Locate the cell with the specified text and output its (X, Y) center coordinate. 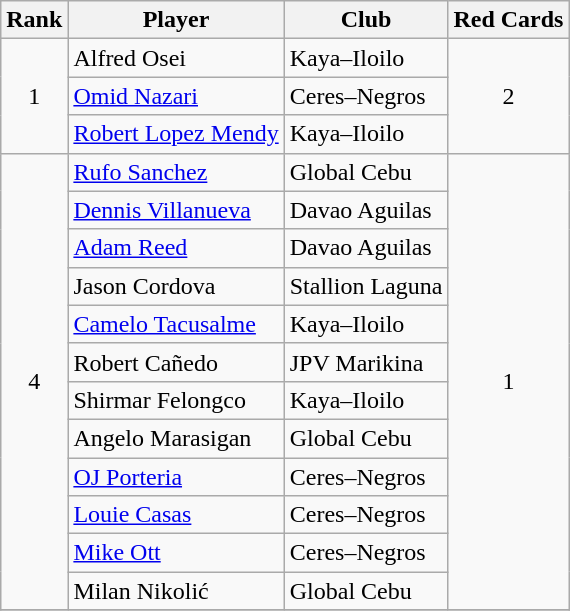
Dennis Villanueva (176, 210)
Mike Ott (176, 553)
Rank (34, 20)
Red Cards (508, 20)
Louie Casas (176, 515)
2 (508, 96)
Club (366, 20)
Milan Nikolić (176, 591)
Robert Cañedo (176, 362)
Alfred Osei (176, 58)
Omid Nazari (176, 96)
Rufo Sanchez (176, 172)
Player (176, 20)
Shirmar Felongco (176, 400)
4 (34, 382)
Adam Reed (176, 248)
Jason Cordova (176, 286)
Camelo Tacusalme (176, 324)
JPV Marikina (366, 362)
OJ Porteria (176, 477)
Robert Lopez Mendy (176, 134)
Angelo Marasigan (176, 438)
Stallion Laguna (366, 286)
